Detect which cell encompasses the target text, then output its (X, Y) center coordinate. 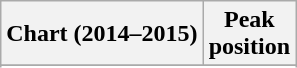
Chart (2014–2015) (102, 34)
Peakposition (249, 34)
